Return the [X, Y] coordinate for the center point of the cell that contains the specified text.  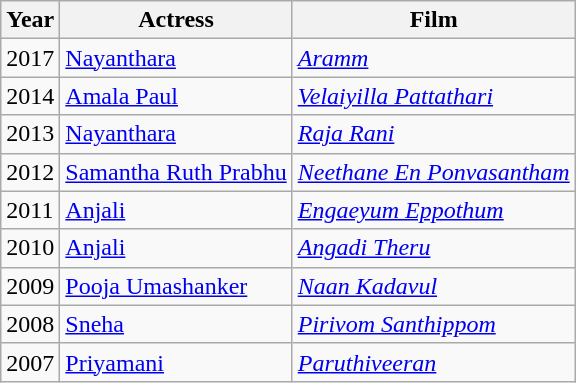
Engaeyum Eppothum [434, 210]
Pooja Umashanker [176, 286]
2014 [30, 96]
2007 [30, 362]
Amala Paul [176, 96]
Paruthiveeran [434, 362]
Aramm [434, 58]
2009 [30, 286]
Sneha [176, 324]
Neethane En Ponvasantham [434, 172]
Actress [176, 20]
2008 [30, 324]
2011 [30, 210]
Raja Rani [434, 134]
Velaiyilla Pattathari [434, 96]
Pirivom Santhippom [434, 324]
Naan Kadavul [434, 286]
Samantha Ruth Prabhu [176, 172]
2012 [30, 172]
2010 [30, 248]
Year [30, 20]
2013 [30, 134]
Film [434, 20]
2017 [30, 58]
Angadi Theru [434, 248]
Priyamani [176, 362]
